From the cell containing the given text, extract its center point as [x, y] coordinate. 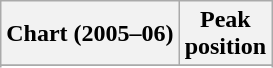
Chart (2005–06) [90, 34]
Peakposition [225, 34]
